For the text-containing cell, return its midpoint in (X, Y) coordinate format. 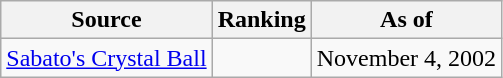
Source (106, 20)
Sabato's Crystal Ball (106, 58)
Ranking (262, 20)
November 4, 2002 (406, 58)
As of (406, 20)
